Extract the [X, Y] coordinate from the center of the cell holding the provided text.  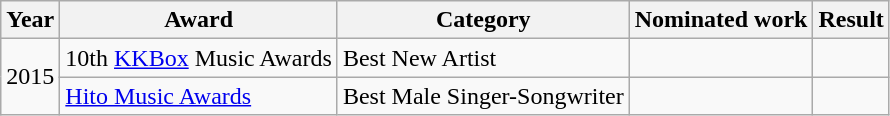
Result [851, 20]
Best Male Singer-Songwriter [483, 96]
Category [483, 20]
Nominated work [721, 20]
Hito Music Awards [199, 96]
Year [30, 20]
Award [199, 20]
Best New Artist [483, 58]
2015 [30, 77]
10th KKBox Music Awards [199, 58]
